Locate the cell with the specified text and output its (x, y) center coordinate. 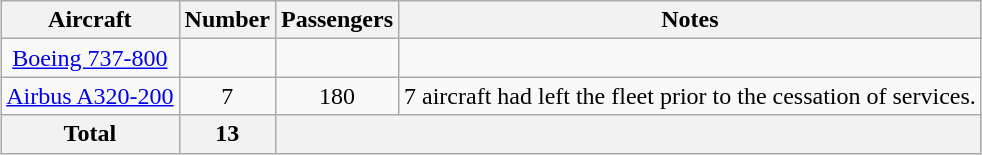
Boeing 737-800 (90, 58)
Passengers (336, 20)
7 aircraft had left the fleet prior to the cessation of services. (690, 96)
Airbus A320-200 (90, 96)
Aircraft (90, 20)
13 (227, 134)
180 (336, 96)
Notes (690, 20)
7 (227, 96)
Total (90, 134)
Number (227, 20)
